Capture the cell that displays the provided text and extract its [x, y] central coordinate. 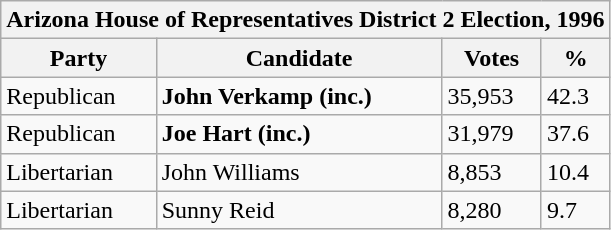
John Verkamp (inc.) [299, 96]
9.7 [576, 210]
Party [78, 58]
42.3 [576, 96]
Arizona House of Representatives District 2 Election, 1996 [306, 20]
% [576, 58]
Votes [492, 58]
8,280 [492, 210]
John Williams [299, 172]
8,853 [492, 172]
10.4 [576, 172]
Candidate [299, 58]
35,953 [492, 96]
Sunny Reid [299, 210]
31,979 [492, 134]
37.6 [576, 134]
Joe Hart (inc.) [299, 134]
